Provide the (X, Y) coordinate of the cell's center where the given text is located.  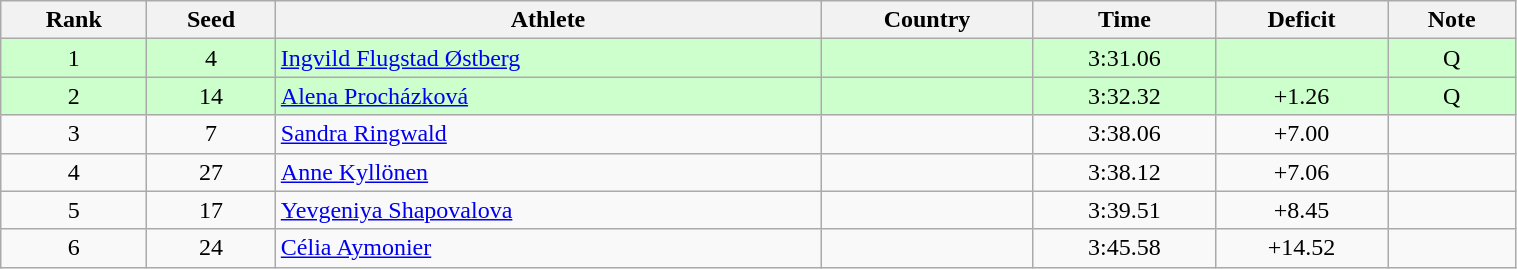
Sandra Ringwald (548, 134)
Rank (74, 20)
+7.00 (1302, 134)
5 (74, 210)
3 (74, 134)
17 (212, 210)
27 (212, 172)
3:31.06 (1124, 58)
24 (212, 248)
Anne Kyllönen (548, 172)
+1.26 (1302, 96)
14 (212, 96)
Alena Procházková (548, 96)
7 (212, 134)
+7.06 (1302, 172)
1 (74, 58)
3:32.32 (1124, 96)
Athlete (548, 20)
+8.45 (1302, 210)
3:45.58 (1124, 248)
2 (74, 96)
3:38.12 (1124, 172)
Célia Aymonier (548, 248)
3:38.06 (1124, 134)
Ingvild Flugstad Østberg (548, 58)
6 (74, 248)
Note (1452, 20)
Seed (212, 20)
Yevgeniya Shapovalova (548, 210)
Time (1124, 20)
Country (928, 20)
+14.52 (1302, 248)
Deficit (1302, 20)
3:39.51 (1124, 210)
